Provide the (X, Y) coordinate of the cell's center where the given text is located.  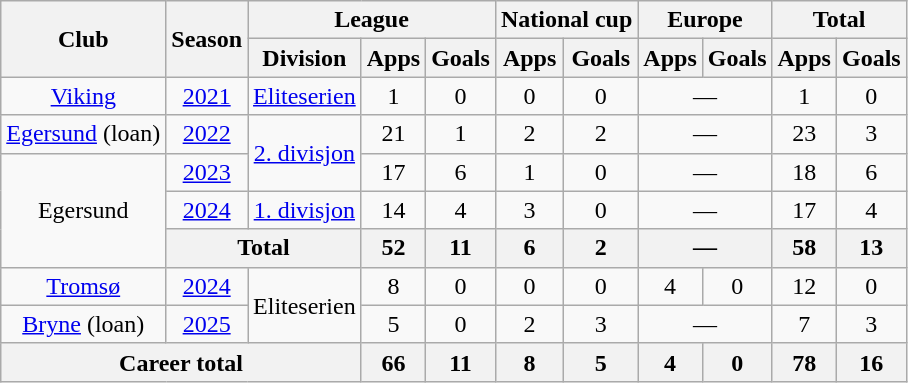
Career total (181, 362)
14 (393, 210)
2021 (207, 96)
52 (393, 248)
2023 (207, 172)
Bryne (loan) (84, 324)
League (372, 20)
Club (84, 39)
78 (804, 362)
2025 (207, 324)
12 (804, 286)
2. divisjon (305, 153)
1. divisjon (305, 210)
2022 (207, 134)
18 (804, 172)
Division (305, 58)
7 (804, 324)
21 (393, 134)
58 (804, 248)
Egersund (84, 210)
Season (207, 39)
National cup (566, 20)
Europe (705, 20)
Viking (84, 96)
13 (871, 248)
Tromsø (84, 286)
16 (871, 362)
Egersund (loan) (84, 134)
23 (804, 134)
66 (393, 362)
